Find where the given text appears and provide that cell's center as (x, y) coordinate. 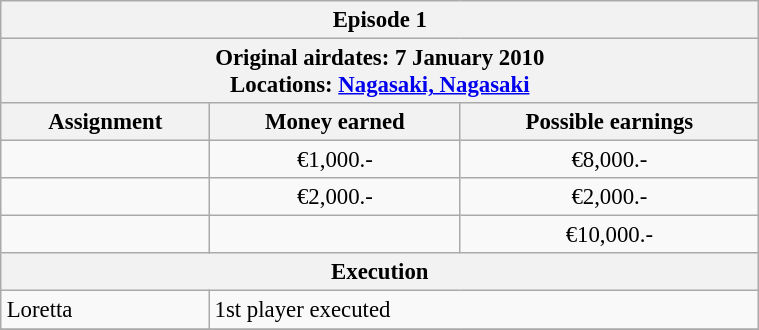
1st player executed (484, 310)
Loretta (105, 310)
€10,000.- (609, 235)
Execution (380, 272)
Money earned (334, 122)
Original airdates: 7 January 2010Locations: Nagasaki, Nagasaki (380, 70)
Assignment (105, 122)
Possible earnings (609, 122)
€1,000.- (334, 160)
Episode 1 (380, 20)
€8,000.- (609, 160)
